Provide the (X, Y) coordinate of the cell's center where the given text is located.  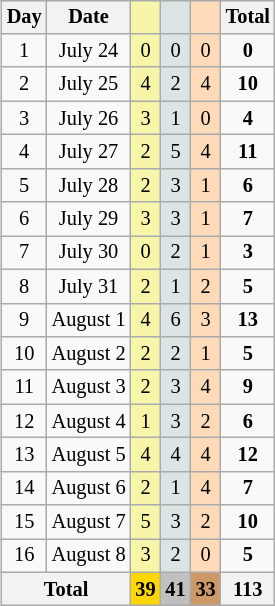
Day (24, 17)
August 8 (89, 556)
August 7 (89, 522)
August 3 (89, 387)
41 (176, 589)
14 (24, 488)
July 31 (89, 286)
15 (24, 522)
August 6 (89, 488)
July 30 (89, 253)
August 1 (89, 320)
July 28 (89, 185)
July 27 (89, 152)
July 25 (89, 84)
8 (24, 286)
33 (206, 589)
August 4 (89, 421)
August 2 (89, 354)
July 24 (89, 51)
July 29 (89, 219)
39 (145, 589)
August 5 (89, 455)
July 26 (89, 118)
16 (24, 556)
113 (248, 589)
Date (89, 17)
